Provide the (X, Y) coordinate of the cell's center where the given text is located.  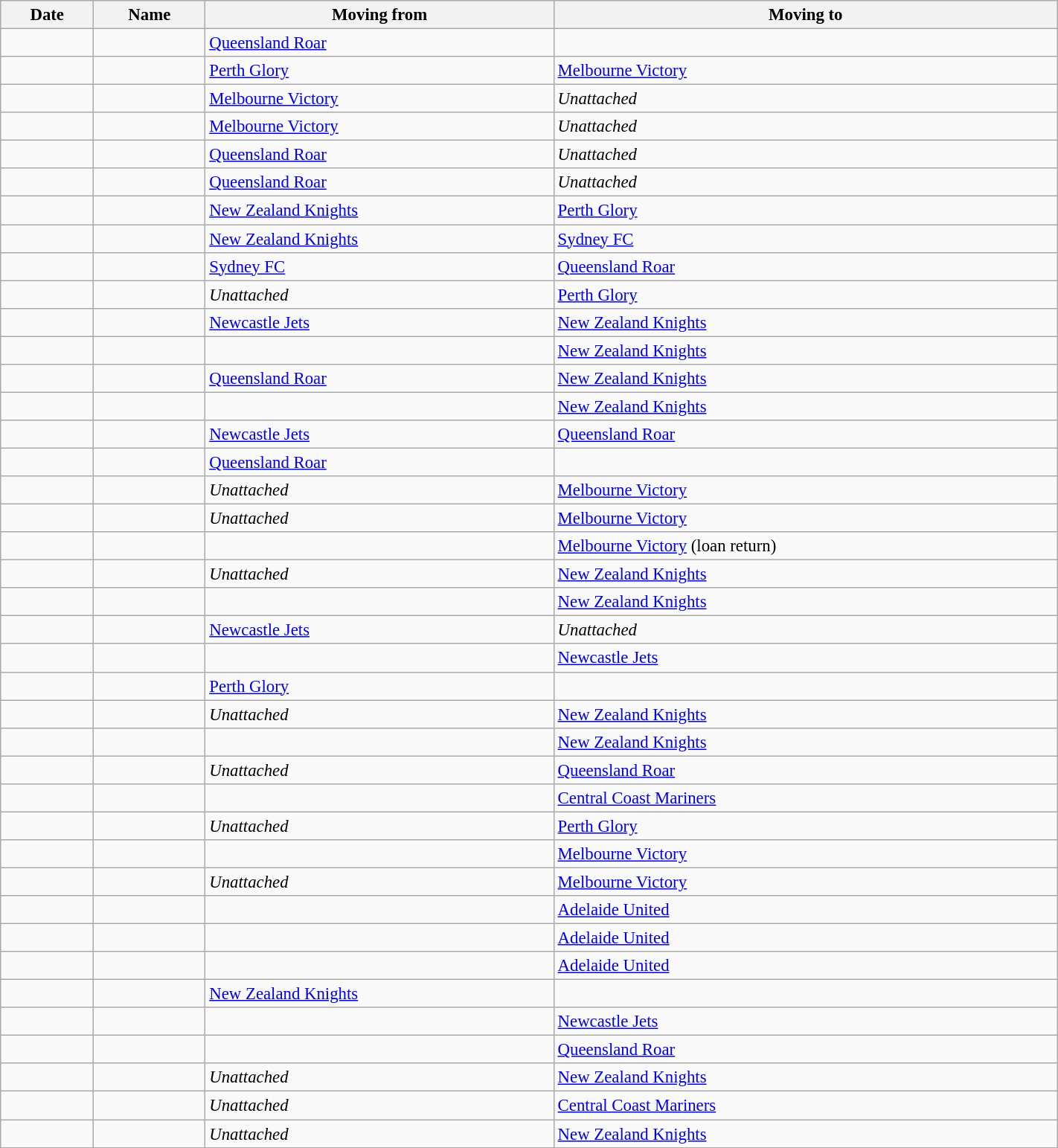
Date (48, 15)
Moving from (379, 15)
Name (150, 15)
Moving to (805, 15)
Melbourne Victory (loan return) (805, 546)
